Scan for the cell matching the given text and deliver its (x, y) coordinate at center. 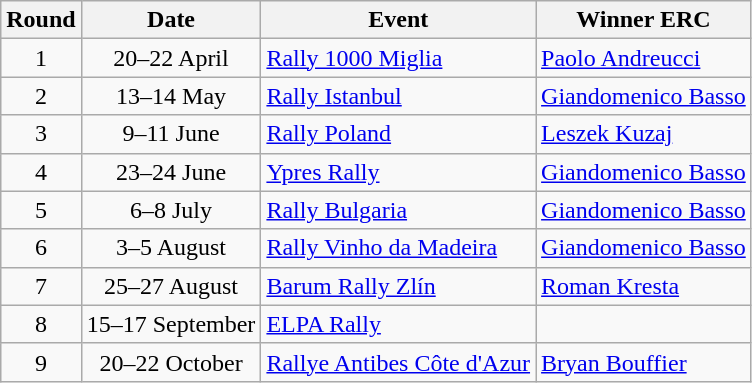
Rally Vinho da Madeira (398, 248)
Rally 1000 Miglia (398, 58)
9 (41, 362)
3–5 August (171, 248)
ELPA Rally (398, 324)
Roman Kresta (644, 286)
Bryan Bouffier (644, 362)
23–24 June (171, 172)
Rally Istanbul (398, 96)
13–14 May (171, 96)
Paolo Andreucci (644, 58)
Event (398, 20)
20–22 October (171, 362)
25–27 August (171, 286)
Winner ERC (644, 20)
15–17 September (171, 324)
6 (41, 248)
9–11 June (171, 134)
Round (41, 20)
20–22 April (171, 58)
Ypres Rally (398, 172)
6–8 July (171, 210)
5 (41, 210)
8 (41, 324)
4 (41, 172)
1 (41, 58)
2 (41, 96)
Barum Rally Zlín (398, 286)
Rally Poland (398, 134)
Rally Bulgaria (398, 210)
7 (41, 286)
Rallye Antibes Côte d'Azur (398, 362)
Leszek Kuzaj (644, 134)
3 (41, 134)
Date (171, 20)
